Search for the cell housing the specified text and yield its [X, Y] center coordinate. 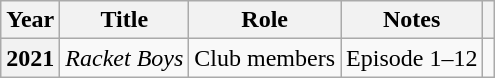
Episode 1–12 [412, 58]
Title [124, 20]
Role [265, 20]
Notes [412, 20]
Racket Boys [124, 58]
2021 [30, 58]
Year [30, 20]
Club members [265, 58]
